Detect which cell encompasses the target text, then output its (x, y) center coordinate. 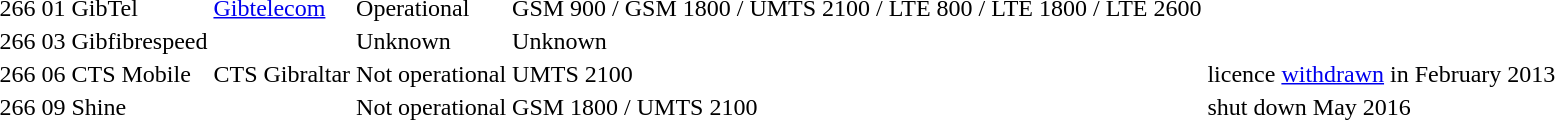
Gibfibrespeed (140, 41)
CTS Mobile (140, 74)
CTS Gibraltar (282, 74)
UMTS 2100 (857, 74)
Not operational (432, 74)
03 (54, 41)
06 (54, 74)
